Search for the cell housing the specified text and yield its (X, Y) center coordinate. 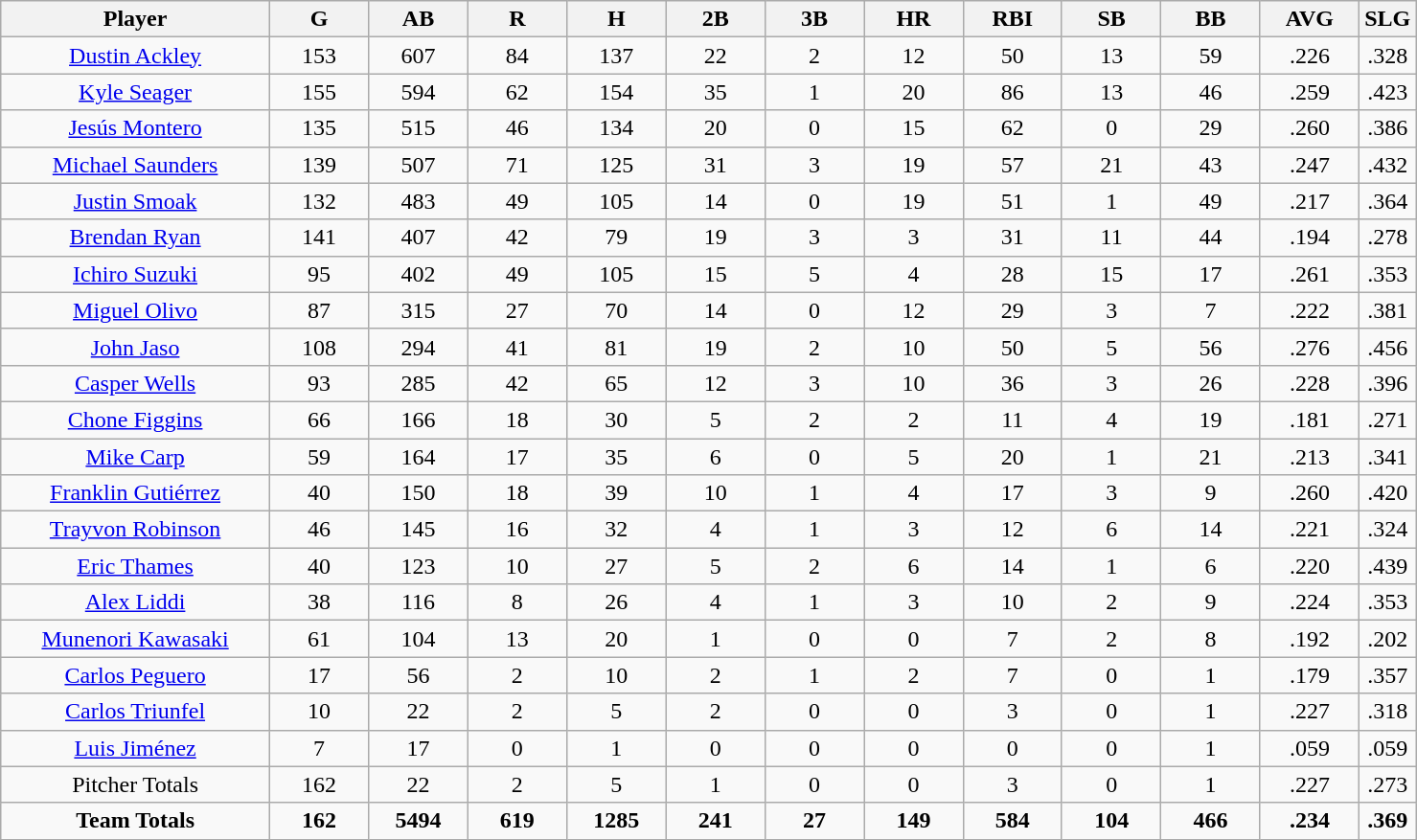
95 (318, 274)
155 (318, 92)
166 (418, 420)
44 (1211, 238)
Luis Jiménez (136, 748)
.234 (1309, 821)
.432 (1387, 165)
5494 (418, 821)
Player (136, 19)
507 (418, 165)
87 (318, 310)
241 (715, 821)
Brendan Ryan (136, 238)
Trayvon Robinson (136, 530)
132 (318, 201)
.324 (1387, 530)
483 (418, 201)
H (617, 19)
.456 (1387, 347)
.202 (1387, 639)
AVG (1309, 19)
39 (617, 493)
407 (418, 238)
.271 (1387, 420)
Pitcher Totals (136, 784)
135 (318, 128)
584 (1012, 821)
466 (1211, 821)
.423 (1387, 92)
BB (1211, 19)
AB (418, 19)
153 (318, 56)
.420 (1387, 493)
SB (1111, 19)
.217 (1309, 201)
149 (914, 821)
137 (617, 56)
Mike Carp (136, 457)
.318 (1387, 712)
61 (318, 639)
123 (418, 566)
Chone Figgins (136, 420)
.273 (1387, 784)
.224 (1309, 602)
John Jaso (136, 347)
36 (1012, 383)
3B (814, 19)
.220 (1309, 566)
Carlos Triunfel (136, 712)
Michael Saunders (136, 165)
G (318, 19)
619 (517, 821)
71 (517, 165)
86 (1012, 92)
.261 (1309, 274)
515 (418, 128)
Ichiro Suzuki (136, 274)
41 (517, 347)
43 (1211, 165)
Jesús Montero (136, 128)
116 (418, 602)
141 (318, 238)
Franklin Gutiérrez (136, 493)
.439 (1387, 566)
30 (617, 420)
.278 (1387, 238)
402 (418, 274)
.364 (1387, 201)
594 (418, 92)
SLG (1387, 19)
57 (1012, 165)
79 (617, 238)
.226 (1309, 56)
125 (617, 165)
.259 (1309, 92)
108 (318, 347)
Team Totals (136, 821)
.396 (1387, 383)
93 (318, 383)
28 (1012, 274)
154 (617, 92)
.222 (1309, 310)
.213 (1309, 457)
.357 (1387, 675)
70 (617, 310)
Justin Smoak (136, 201)
.328 (1387, 56)
Carlos Peguero (136, 675)
2B (715, 19)
.221 (1309, 530)
HR (914, 19)
.194 (1309, 238)
145 (418, 530)
1285 (617, 821)
Munenori Kawasaki (136, 639)
38 (318, 602)
Alex Liddi (136, 602)
.381 (1387, 310)
66 (318, 420)
.181 (1309, 420)
Miguel Olivo (136, 310)
RBI (1012, 19)
285 (418, 383)
.247 (1309, 165)
65 (617, 383)
51 (1012, 201)
.276 (1309, 347)
139 (318, 165)
607 (418, 56)
.179 (1309, 675)
.386 (1387, 128)
.341 (1387, 457)
.369 (1387, 821)
315 (418, 310)
.192 (1309, 639)
.228 (1309, 383)
Eric Thames (136, 566)
Casper Wells (136, 383)
150 (418, 493)
R (517, 19)
81 (617, 347)
Kyle Seager (136, 92)
84 (517, 56)
32 (617, 530)
134 (617, 128)
294 (418, 347)
16 (517, 530)
164 (418, 457)
Dustin Ackley (136, 56)
